Capture the cell that displays the provided text and extract its [x, y] central coordinate. 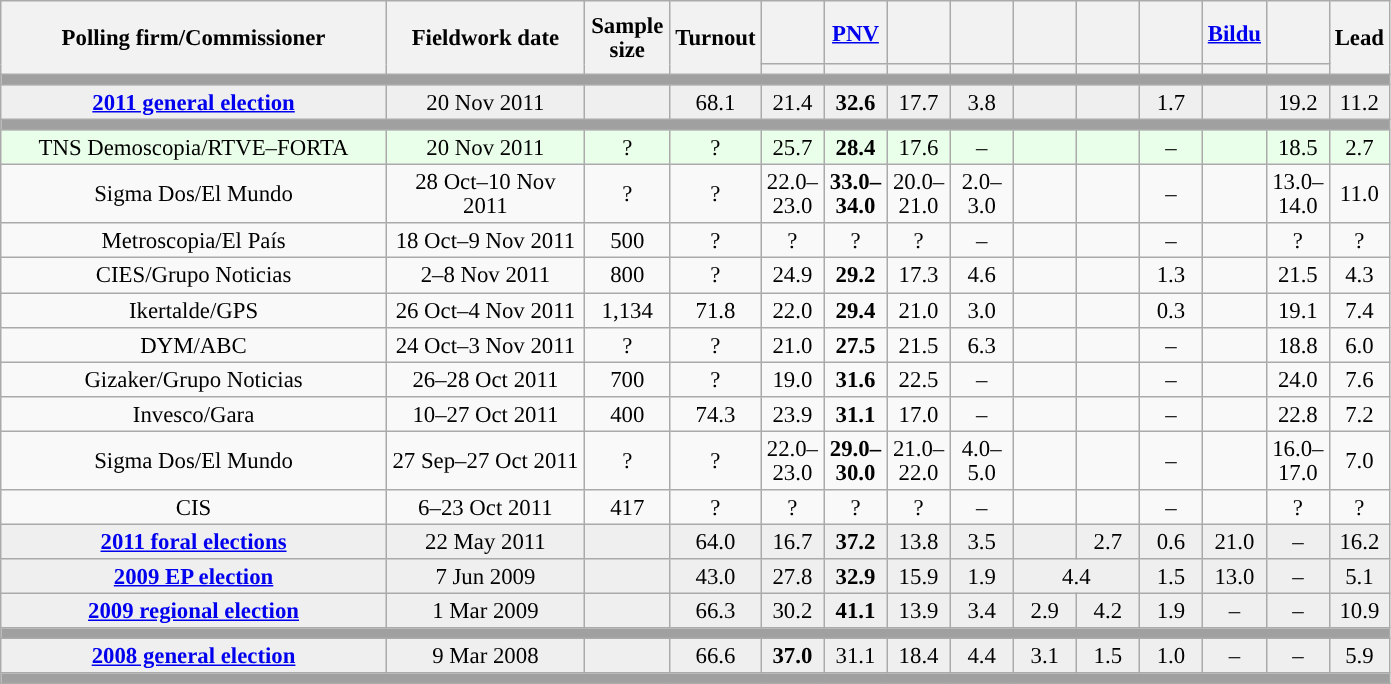
417 [627, 508]
5.1 [1359, 576]
2–8 Nov 2011 [485, 276]
17.0 [918, 414]
4.6 [982, 276]
33.0–34.0 [856, 194]
17.3 [918, 276]
66.3 [716, 610]
21.4 [792, 102]
37.2 [856, 542]
18 Oct–9 Nov 2011 [485, 242]
1.0 [1170, 656]
24.9 [792, 276]
28.4 [856, 148]
2009 EP election [194, 576]
1.7 [1170, 102]
27.5 [856, 344]
4.0–5.0 [982, 460]
1.3 [1170, 276]
DYM/ABC [194, 344]
13.0 [1234, 576]
7.4 [1359, 310]
5.9 [1359, 656]
800 [627, 276]
16.2 [1359, 542]
25.7 [792, 148]
32.9 [856, 576]
3.8 [982, 102]
64.0 [716, 542]
Invesco/Gara [194, 414]
11.0 [1359, 194]
0.6 [1170, 542]
43.0 [716, 576]
4.3 [1359, 276]
Polling firm/Commissioner [194, 38]
Metroscopia/El País [194, 242]
27 Sep–27 Oct 2011 [485, 460]
0.3 [1170, 310]
19.0 [792, 380]
4.2 [1108, 610]
13.0–14.0 [1298, 194]
Turnout [716, 38]
71.8 [716, 310]
Ikertalde/GPS [194, 310]
6–23 Oct 2011 [485, 508]
7.2 [1359, 414]
700 [627, 380]
31.6 [856, 380]
2009 regional election [194, 610]
1 Mar 2009 [485, 610]
7.0 [1359, 460]
28 Oct–10 Nov 2011 [485, 194]
1,134 [627, 310]
6.3 [982, 344]
68.1 [716, 102]
18.5 [1298, 148]
22.5 [918, 380]
30.2 [792, 610]
6.0 [1359, 344]
Bildu [1234, 32]
29.2 [856, 276]
16.0–17.0 [1298, 460]
22 May 2011 [485, 542]
2.9 [1044, 610]
17.6 [918, 148]
21.0–22.0 [918, 460]
66.6 [716, 656]
CIS [194, 508]
Gizaker/Grupo Noticias [194, 380]
3.4 [982, 610]
13.8 [918, 542]
13.9 [918, 610]
37.0 [792, 656]
24.0 [1298, 380]
19.1 [1298, 310]
24 Oct–3 Nov 2011 [485, 344]
400 [627, 414]
2011 general election [194, 102]
17.7 [918, 102]
41.1 [856, 610]
16.7 [792, 542]
74.3 [716, 414]
9 Mar 2008 [485, 656]
29.4 [856, 310]
29.0–30.0 [856, 460]
Sample size [627, 38]
TNS Demoscopia/RTVE–FORTA [194, 148]
500 [627, 242]
18.4 [918, 656]
26–28 Oct 2011 [485, 380]
18.8 [1298, 344]
7 Jun 2009 [485, 576]
3.1 [1044, 656]
32.6 [856, 102]
Lead [1359, 38]
22.8 [1298, 414]
2.0–3.0 [982, 194]
11.2 [1359, 102]
27.8 [792, 576]
10–27 Oct 2011 [485, 414]
2011 foral elections [194, 542]
19.2 [1298, 102]
22.0 [792, 310]
7.6 [1359, 380]
Fieldwork date [485, 38]
20.0–21.0 [918, 194]
3.0 [982, 310]
2008 general election [194, 656]
PNV [856, 32]
23.9 [792, 414]
15.9 [918, 576]
26 Oct–4 Nov 2011 [485, 310]
10.9 [1359, 610]
CIES/Grupo Noticias [194, 276]
3.5 [982, 542]
